Pinpoint the cell where the given text exists, returning its (X, Y) midpoint coordinate. 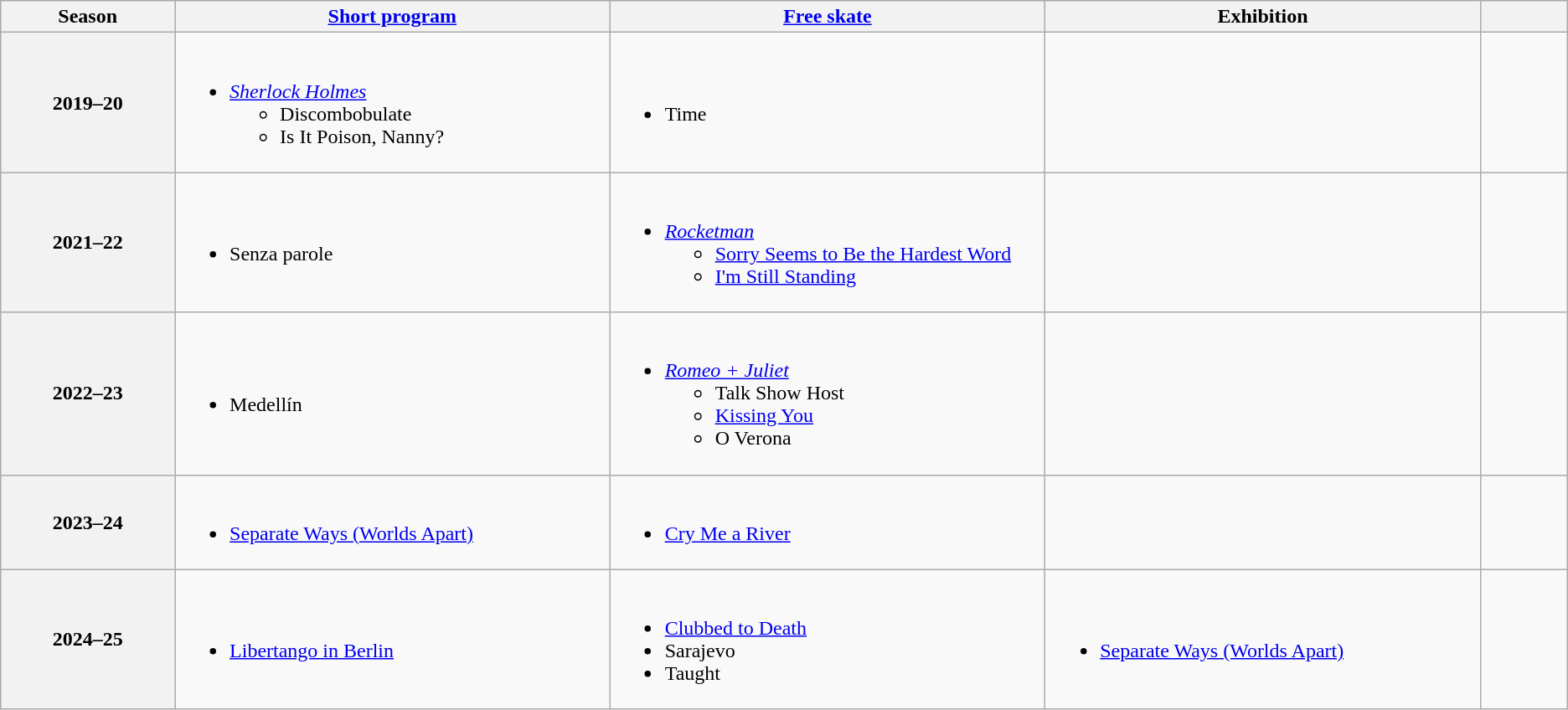
Senza parole (393, 243)
2023–24 (88, 522)
2024–25 (88, 640)
Time (828, 102)
RocketmanSorry Seems to Be the Hardest WordI'm Still Standing (828, 243)
Cry Me a River (828, 522)
2022–23 (88, 394)
Romeo + JulietTalk Show HostKissing YouO Verona (828, 394)
Medellín (393, 394)
Short program (393, 17)
2019–20 (88, 102)
Free skate (828, 17)
Exhibition (1263, 17)
2021–22 (88, 243)
Sherlock HolmesDiscombobulateIs It Poison, Nanny? (393, 102)
Season (88, 17)
Libertango in Berlin (393, 640)
Clubbed to DeathSarajevo Taught (828, 640)
